Return [x, y] of the center of cell containing provided text 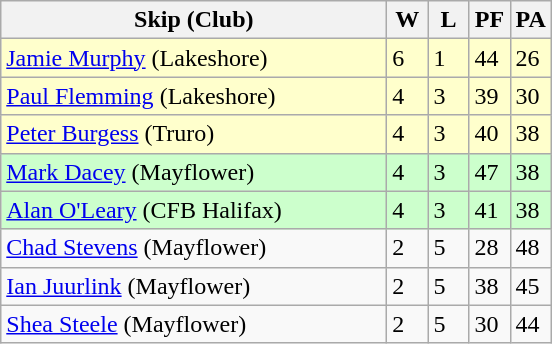
41 [490, 210]
28 [490, 248]
Peter Burgess (Truro) [194, 134]
Ian Juurlink (Mayflower) [194, 286]
26 [530, 58]
39 [490, 96]
Paul Flemming (Lakeshore) [194, 96]
40 [490, 134]
L [448, 20]
Chad Stevens (Mayflower) [194, 248]
Skip (Club) [194, 20]
1 [448, 58]
Mark Dacey (Mayflower) [194, 172]
Alan O'Leary (CFB Halifax) [194, 210]
48 [530, 248]
PF [490, 20]
6 [408, 58]
45 [530, 286]
47 [490, 172]
Jamie Murphy (Lakeshore) [194, 58]
Shea Steele (Mayflower) [194, 324]
PA [530, 20]
W [408, 20]
